Identify which cell holds the provided text, then report its (x, y) central coordinate. 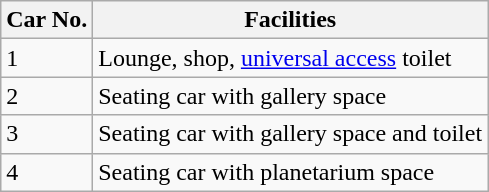
Seating car with planetarium space (290, 172)
3 (47, 134)
4 (47, 172)
Seating car with gallery space (290, 96)
Car No. (47, 20)
Lounge, shop, universal access toilet (290, 58)
1 (47, 58)
2 (47, 96)
Seating car with gallery space and toilet (290, 134)
Facilities (290, 20)
